Scan for the cell matching the given text and deliver its [X, Y] coordinate at center. 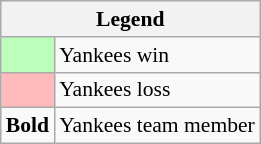
Legend [130, 19]
Bold [28, 126]
Yankees win [157, 55]
Yankees loss [157, 90]
Yankees team member [157, 126]
